Capture the cell that displays the provided text and extract its (X, Y) central coordinate. 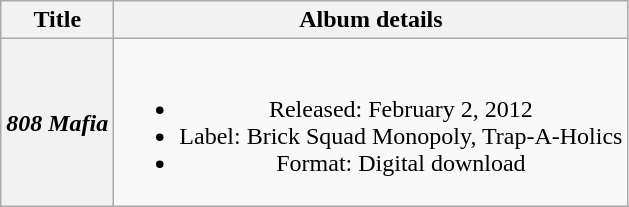
Album details (371, 20)
Released: February 2, 2012Label: Brick Squad Monopoly, Trap-A-HolicsFormat: Digital download (371, 122)
808 Mafia (58, 122)
Title (58, 20)
